Pinpoint the cell where the given text exists, returning its (X, Y) midpoint coordinate. 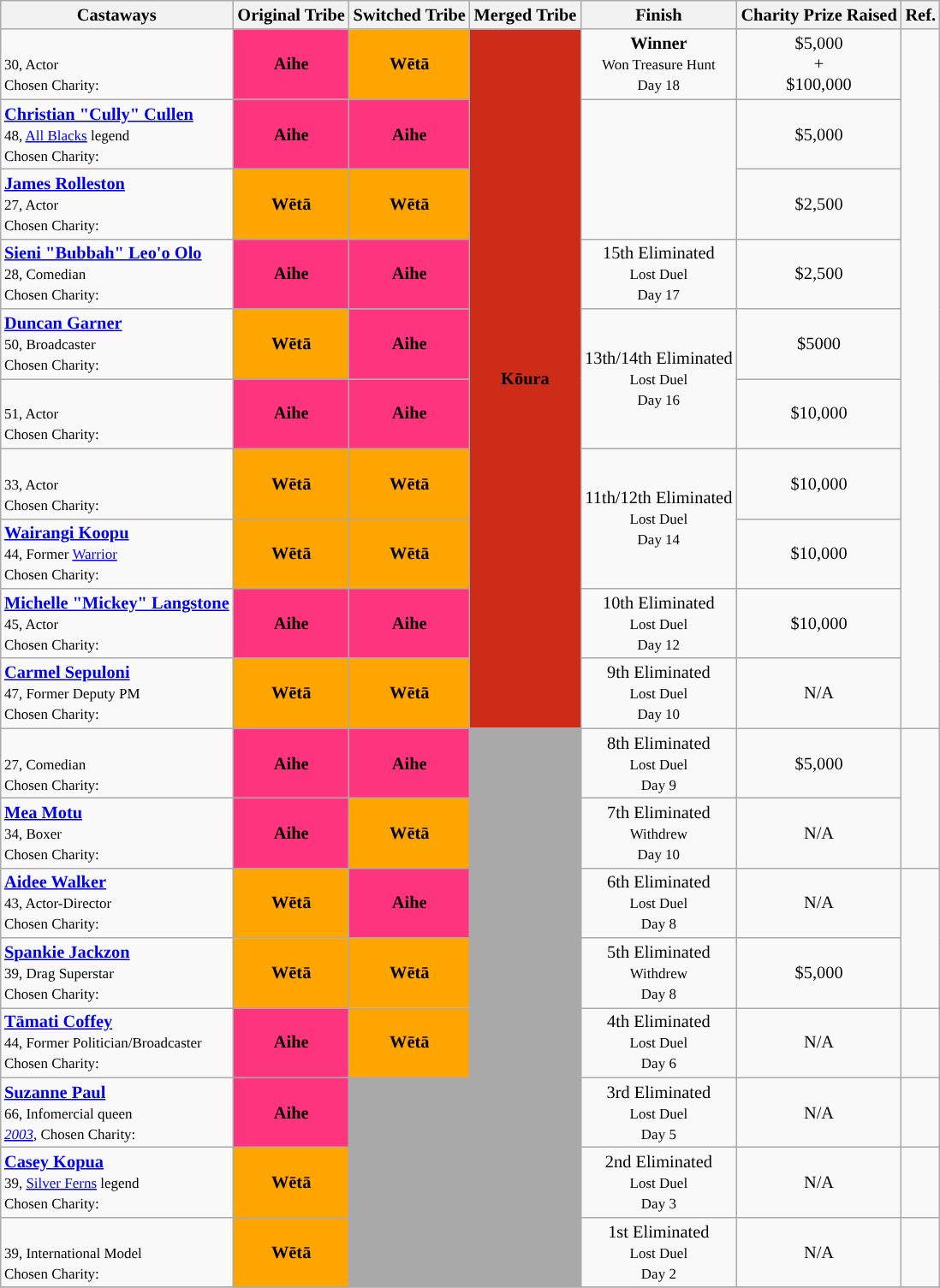
Ref. (921, 15)
Spankie Jackzon39, Drag SuperstarChosen Charity: (116, 973)
9th EliminatedLost DuelDay 10 (658, 693)
Suzanne Paul66, Infomercial queen2003, Chosen Charity: (116, 1113)
Finish (658, 15)
Michelle "Mickey" Langstone45, ActorChosen Charity: (116, 624)
1st EliminatedLost DuelDay 2 (658, 1253)
Tāmati Coffey44, Former Politician/BroadcasterChosen Charity: (116, 1043)
Wairangi Koopu44, Former WarriorChosen Charity: (116, 554)
$5000 (819, 344)
27, ComedianChosen Charity: (116, 763)
Christian "Cully" Cullen48, All Blacks legendChosen Charity: (116, 134)
Merged Tribe (526, 15)
33, ActorChosen Charity: (116, 484)
39, International ModelChosen Charity: (116, 1253)
Switched Tribe (409, 15)
8th EliminatedLost DuelDay 9 (658, 763)
Castaways (116, 15)
Aidee Walker43, Actor-DirectorChosen Charity: (116, 903)
5th EliminatedWithdrewDay 8 (658, 973)
Duncan Garner50, BroadcasterChosen Charity: (116, 344)
James Rolleston27, ActorChosen Charity: (116, 205)
3rd EliminatedLost DuelDay 5 (658, 1113)
11th/12th EliminatedLost DuelDay 14 (658, 519)
7th EliminatedWithdrewDay 10 (658, 834)
10th EliminatedLost DuelDay 12 (658, 624)
WinnerWon Treasure HuntDay 18 (658, 64)
Sieni "Bubbah" Leo'o Olo28, ComedianChosen Charity: (116, 274)
51, ActorChosen Charity: (116, 414)
4th EliminatedLost DuelDay 6 (658, 1043)
Casey Kopua39, Silver Ferns legendChosen Charity: (116, 1183)
Carmel Sepuloni47, Former Deputy PMChosen Charity: (116, 693)
Charity Prize Raised (819, 15)
2nd EliminatedLost DuelDay 3 (658, 1183)
Original Tribe (291, 15)
13th/14th EliminatedLost DuelDay 16 (658, 378)
6th EliminatedLost DuelDay 8 (658, 903)
Kōura (526, 378)
15th EliminatedLost DuelDay 17 (658, 274)
30, ActorChosen Charity: (116, 64)
Mea Motu34, BoxerChosen Charity: (116, 834)
$5,000+$100,000 (819, 64)
